Capture the cell that displays the provided text and extract its (X, Y) central coordinate. 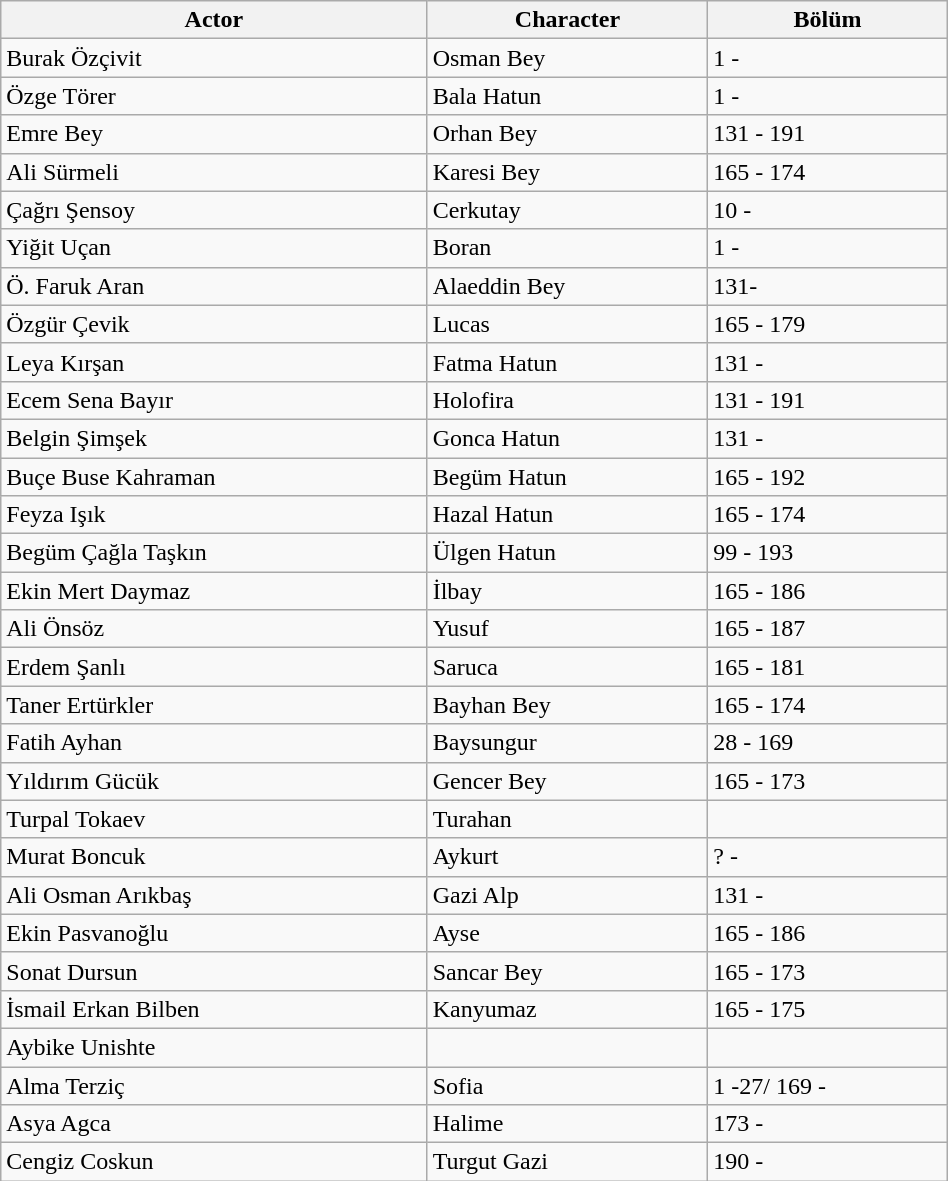
165 - 187 (828, 629)
Turpal Tokaev (214, 819)
Sofia (568, 1085)
Özge Törer (214, 96)
Sancar Bey (568, 971)
Begüm Hatun (568, 477)
Yusuf (568, 629)
173 - (828, 1124)
Sonat Dursun (214, 971)
Buçe Buse Kahraman (214, 477)
Boran (568, 248)
Alaeddin Bey (568, 286)
Ali Osman Arıkbaş (214, 895)
10 - (828, 210)
165 - 181 (828, 667)
Kanyumaz (568, 1009)
Murat Boncuk (214, 857)
Çağrı Şensoy (214, 210)
Turahan (568, 819)
Fatma Hatun (568, 362)
Yiğit Uçan (214, 248)
Burak Özçivit (214, 58)
165 - 192 (828, 477)
Ö. Faruk Aran (214, 286)
Ayse (568, 933)
Halime (568, 1124)
Turgut Gazi (568, 1162)
Bala Hatun (568, 96)
190 - (828, 1162)
165 - 175 (828, 1009)
Osman Bey (568, 58)
Fatih Ayhan (214, 743)
Leya Kırşan (214, 362)
131- (828, 286)
Ülgen Hatun (568, 553)
165 - 179 (828, 324)
Ali Sürmeli (214, 172)
Cerkutay (568, 210)
1 -27/ 169 - (828, 1085)
Ekin Mert Daymaz (214, 591)
Gonca Hatun (568, 438)
? - (828, 857)
Lucas (568, 324)
Gencer Bey (568, 781)
Actor (214, 20)
Ecem Sena Bayır (214, 400)
İlbay (568, 591)
Feyza Işık (214, 515)
Yıldırım Gücük (214, 781)
Ali Önsöz (214, 629)
İsmail Erkan Bilben (214, 1009)
Ekin Pasvanoğlu (214, 933)
Emre Bey (214, 134)
Asya Agca (214, 1124)
Saruca (568, 667)
Baysungur (568, 743)
99 - 193 (828, 553)
Bayhan Bey (568, 705)
Karesi Bey (568, 172)
Aykurt (568, 857)
Gazi Alp (568, 895)
Hazal Hatun (568, 515)
Taner Ertürkler (214, 705)
Erdem Şanlı (214, 667)
Özgür Çevik (214, 324)
Begüm Çağla Taşkın (214, 553)
Cengiz Coskun (214, 1162)
Bölüm (828, 20)
Alma Terziç (214, 1085)
Character (568, 20)
28 - 169 (828, 743)
Belgin Şimşek (214, 438)
Aybike Unishte (214, 1047)
Holofira (568, 400)
Orhan Bey (568, 134)
